Return (x, y) of the center of cell containing provided text 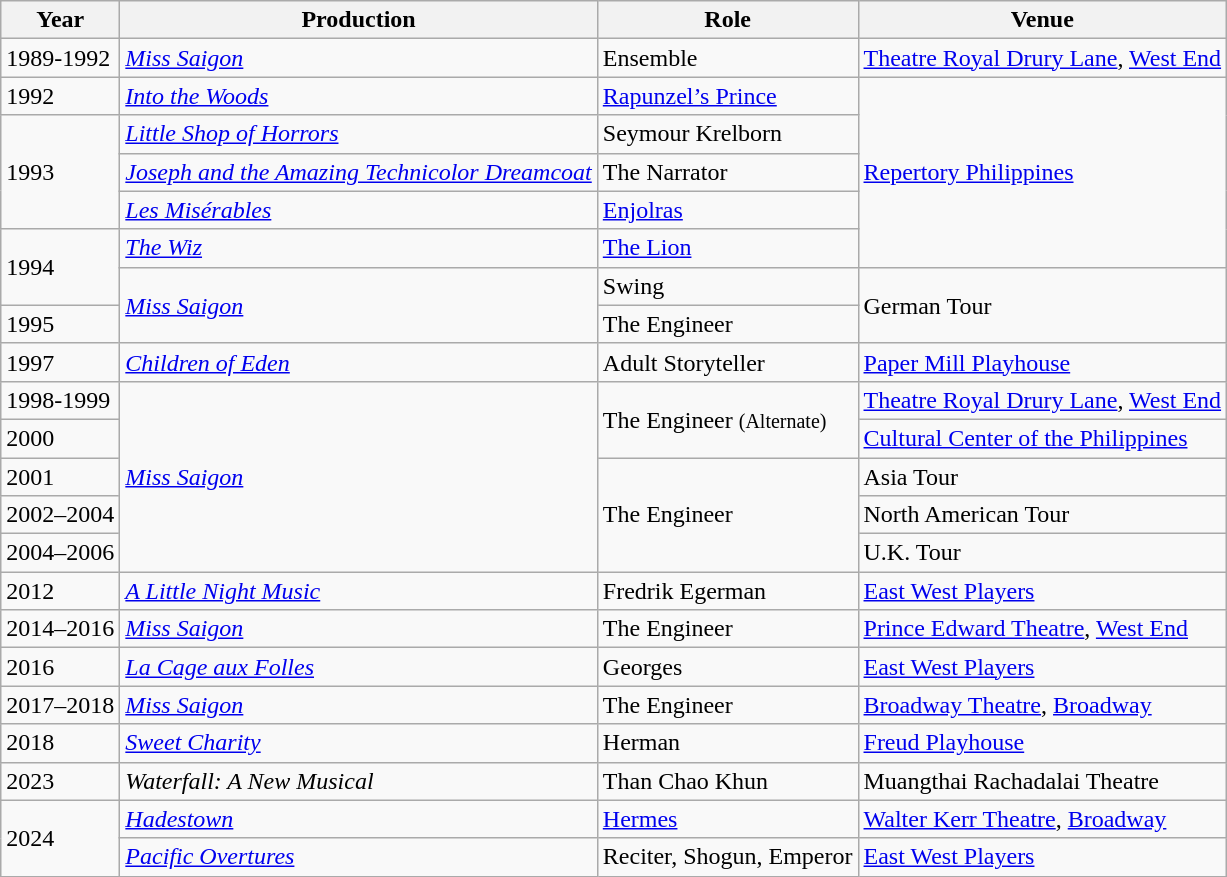
2012 (60, 591)
Walter Kerr Theatre, Broadway (1042, 819)
Freud Playhouse (1042, 743)
2016 (60, 667)
2018 (60, 743)
Hadestown (358, 819)
2001 (60, 477)
2014–2016 (60, 629)
Rapunzel’s Prince (728, 96)
German Tour (1042, 305)
Herman (728, 743)
Paper Mill Playhouse (1042, 362)
The Lion (728, 248)
The Wiz (358, 248)
North American Tour (1042, 515)
Ensemble (728, 58)
Waterfall: A New Musical (358, 781)
The Narrator (728, 172)
Into the Woods (358, 96)
Enjolras (728, 210)
Georges (728, 667)
2017–2018 (60, 705)
Les Misérables (358, 210)
1993 (60, 172)
Cultural Center of the Philippines (1042, 438)
Year (60, 20)
Joseph and the Amazing Technicolor Dreamcoat (358, 172)
Seymour Krelborn (728, 134)
Sweet Charity (358, 743)
La Cage aux Folles (358, 667)
U.K. Tour (1042, 553)
1989-1992 (60, 58)
2002–2004 (60, 515)
Than Chao Khun (728, 781)
1998-1999 (60, 400)
A Little Night Music (358, 591)
1992 (60, 96)
Repertory Philippines (1042, 172)
Role (728, 20)
Muangthai Rachadalai Theatre (1042, 781)
Hermes (728, 819)
2024 (60, 838)
Little Shop of Horrors (358, 134)
Venue (1042, 20)
2004–2006 (60, 553)
1994 (60, 267)
2000 (60, 438)
Broadway Theatre, Broadway (1042, 705)
Prince Edward Theatre, West End (1042, 629)
Children of Eden (358, 362)
Adult Storyteller (728, 362)
Pacific Overtures (358, 857)
Reciter, Shogun, Emperor (728, 857)
Production (358, 20)
Fredrik Egerman (728, 591)
Asia Tour (1042, 477)
2023 (60, 781)
The Engineer (Alternate) (728, 419)
Swing (728, 286)
1995 (60, 324)
1997 (60, 362)
